Search for the cell housing the specified text and yield its (X, Y) center coordinate. 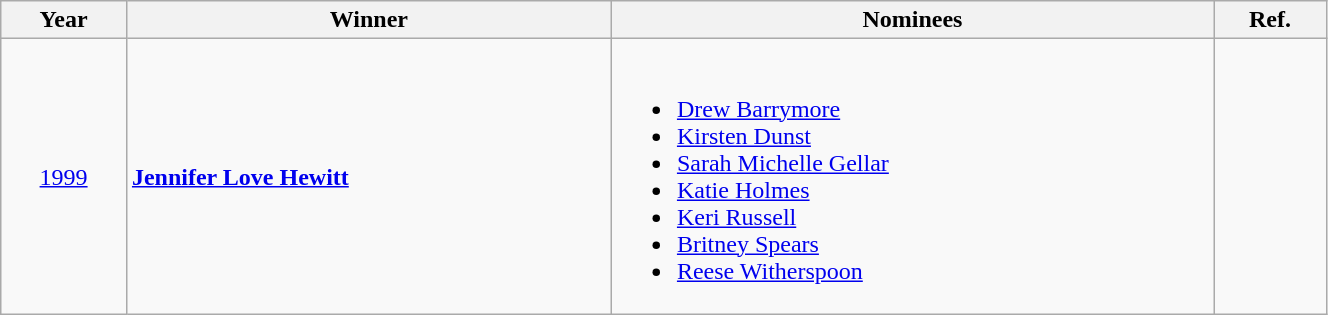
Jennifer Love Hewitt (368, 176)
Winner (368, 20)
Drew BarrymoreKirsten DunstSarah Michelle GellarKatie HolmesKeri RussellBritney SpearsReese Witherspoon (912, 176)
Ref. (1270, 20)
Year (64, 20)
Nominees (912, 20)
1999 (64, 176)
